For the text-containing cell, return its midpoint in (x, y) coordinate format. 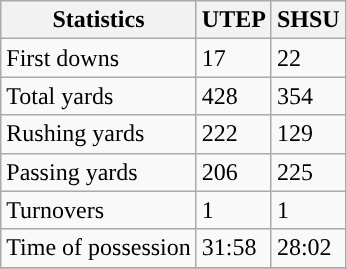
Passing yards (99, 172)
Statistics (99, 20)
SHSU (308, 20)
Turnovers (99, 210)
28:02 (308, 248)
Time of possession (99, 248)
225 (308, 172)
Total yards (99, 96)
206 (234, 172)
First downs (99, 58)
UTEP (234, 20)
129 (308, 134)
222 (234, 134)
17 (234, 58)
31:58 (234, 248)
Rushing yards (99, 134)
428 (234, 96)
22 (308, 58)
354 (308, 96)
